Return (X, Y) of the center of cell containing provided text 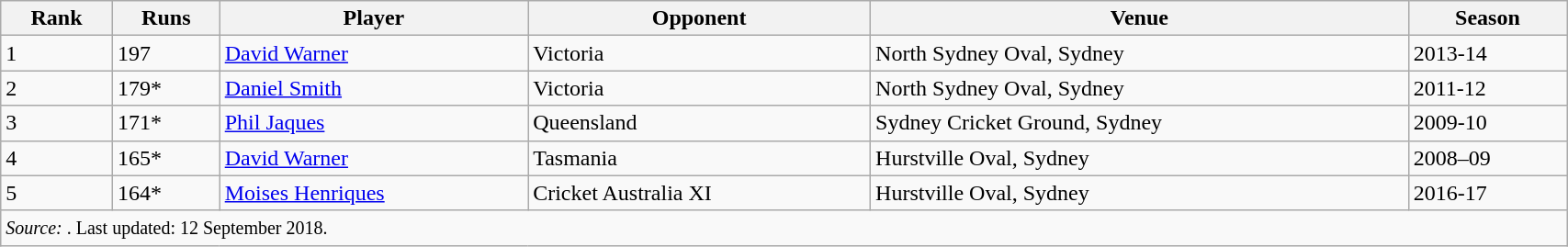
2013-14 (1487, 53)
Source: . Last updated: 12 September 2018. (784, 228)
2011-12 (1487, 88)
Season (1487, 18)
4 (57, 158)
Rank (57, 18)
2 (57, 88)
Venue (1140, 18)
Tasmania (700, 158)
Sydney Cricket Ground, Sydney (1140, 123)
Runs (165, 18)
5 (57, 193)
Daniel Smith (373, 88)
3 (57, 123)
197 (165, 53)
171* (165, 123)
1 (57, 53)
165* (165, 158)
164* (165, 193)
Queensland (700, 123)
2009-10 (1487, 123)
2008–09 (1487, 158)
Cricket Australia XI (700, 193)
2016-17 (1487, 193)
Opponent (700, 18)
Moises Henriques (373, 193)
Phil Jaques (373, 123)
Player (373, 18)
179* (165, 88)
